From the cell containing the given text, extract its center point as (X, Y) coordinate. 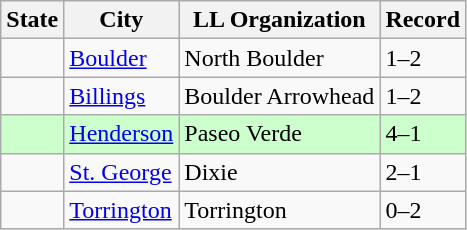
Boulder Arrowhead (280, 96)
Henderson (122, 134)
St. George (122, 172)
Record (423, 20)
Dixie (280, 172)
Paseo Verde (280, 134)
LL Organization (280, 20)
Billings (122, 96)
State (32, 20)
4–1 (423, 134)
0–2 (423, 210)
North Boulder (280, 58)
2–1 (423, 172)
Boulder (122, 58)
City (122, 20)
